Find where the given text appears and provide that cell's center as (x, y) coordinate. 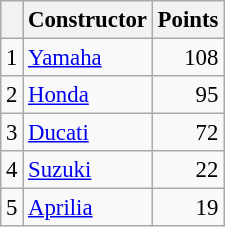
3 (12, 133)
108 (188, 58)
Yamaha (88, 58)
5 (12, 208)
22 (188, 170)
2 (12, 95)
Constructor (88, 20)
4 (12, 170)
72 (188, 133)
Points (188, 20)
19 (188, 208)
1 (12, 58)
Aprilia (88, 208)
Ducati (88, 133)
Honda (88, 95)
Suzuki (88, 170)
95 (188, 95)
